Extract the (x, y) coordinate from the center of the cell holding the provided text.  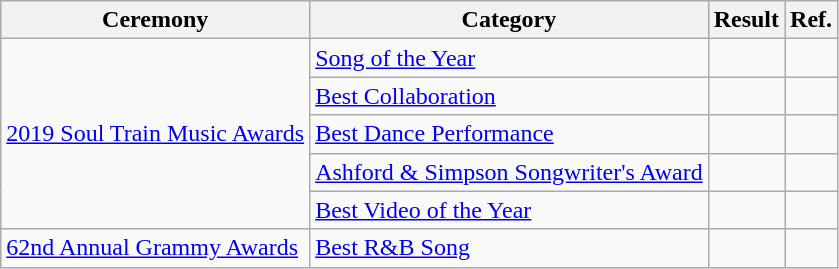
Best Collaboration (510, 96)
Best Video of the Year (510, 210)
Ceremony (156, 20)
Ashford & Simpson Songwriter's Award (510, 172)
Category (510, 20)
Best R&B Song (510, 248)
62nd Annual Grammy Awards (156, 248)
2019 Soul Train Music Awards (156, 134)
Best Dance Performance (510, 134)
Result (746, 20)
Song of the Year (510, 58)
Ref. (812, 20)
